Extract the (X, Y) coordinate from the center of the cell holding the provided text.  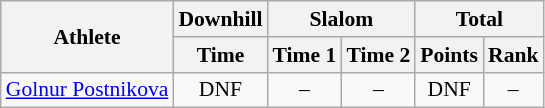
Slalom (341, 19)
Time 2 (378, 55)
Rank (514, 55)
Total (479, 19)
Time (220, 55)
Athlete (88, 36)
Time 1 (304, 55)
Downhill (220, 19)
Points (449, 55)
Golnur Postnikova (88, 90)
